For the text-containing cell, return its midpoint in (X, Y) coordinate format. 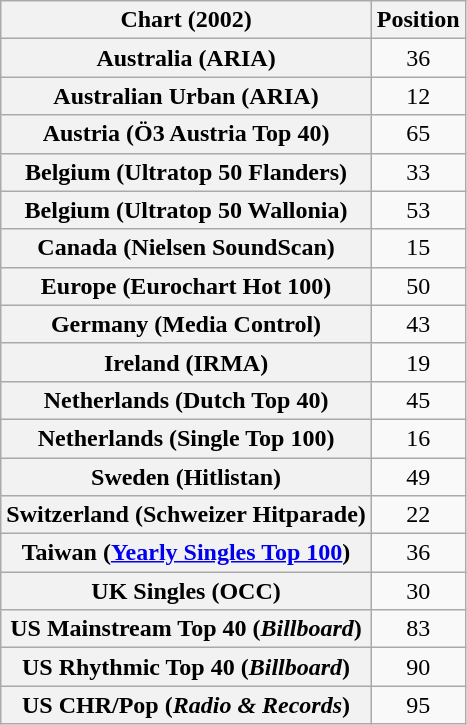
Switzerland (Schweizer Hitparade) (186, 515)
Canada (Nielsen SoundScan) (186, 248)
Austria (Ö3 Austria Top 40) (186, 134)
Australia (ARIA) (186, 58)
45 (418, 400)
Netherlands (Single Top 100) (186, 438)
US CHR/Pop (Radio & Records) (186, 705)
53 (418, 210)
90 (418, 667)
43 (418, 324)
US Mainstream Top 40 (Billboard) (186, 629)
Australian Urban (ARIA) (186, 96)
33 (418, 172)
15 (418, 248)
83 (418, 629)
Belgium (Ultratop 50 Flanders) (186, 172)
12 (418, 96)
Germany (Media Control) (186, 324)
16 (418, 438)
UK Singles (OCC) (186, 591)
95 (418, 705)
Ireland (IRMA) (186, 362)
49 (418, 477)
19 (418, 362)
Position (418, 20)
Belgium (Ultratop 50 Wallonia) (186, 210)
30 (418, 591)
65 (418, 134)
Chart (2002) (186, 20)
Sweden (Hitlistan) (186, 477)
50 (418, 286)
Europe (Eurochart Hot 100) (186, 286)
22 (418, 515)
Netherlands (Dutch Top 40) (186, 400)
Taiwan (Yearly Singles Top 100) (186, 553)
US Rhythmic Top 40 (Billboard) (186, 667)
